Output the [X, Y] coordinate of the center of the cell containing the given text.  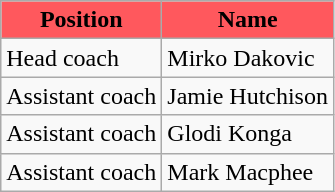
Head coach [82, 58]
Jamie Hutchison [248, 96]
Position [82, 20]
Mirko Dakovic [248, 58]
Glodi Konga [248, 134]
Mark Macphee [248, 172]
Name [248, 20]
